Output the (x, y) coordinate of the center of the cell containing the given text.  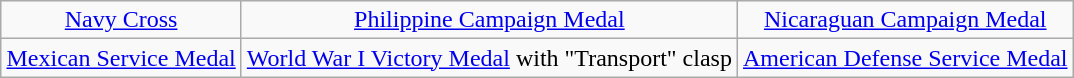
Mexican Service Medal (121, 58)
Nicaraguan Campaign Medal (905, 20)
World War I Victory Medal with "Transport" clasp (489, 58)
American Defense Service Medal (905, 58)
Philippine Campaign Medal (489, 20)
Navy Cross (121, 20)
